Output the (X, Y) coordinate of the center of the cell containing the given text.  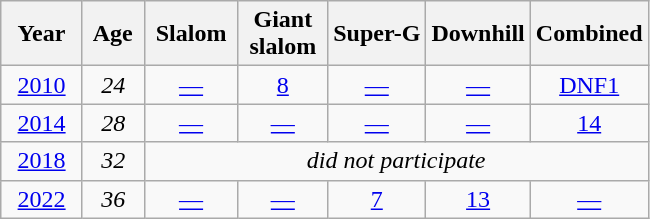
2014 (42, 123)
8 (283, 85)
Downhill (478, 34)
Slalom (191, 34)
28 (113, 123)
did not participate (396, 161)
Super-G (377, 34)
36 (113, 199)
2022 (42, 199)
Giant slalom (283, 34)
2010 (42, 85)
Combined (589, 34)
Year (42, 34)
24 (113, 85)
13 (478, 199)
Age (113, 34)
14 (589, 123)
2018 (42, 161)
7 (377, 199)
DNF1 (589, 85)
32 (113, 161)
